Extract the [X, Y] coordinate from the center of the cell holding the provided text.  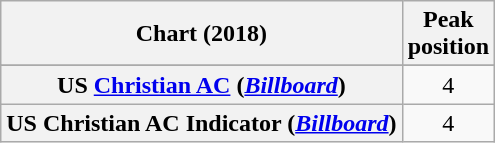
Chart (2018) [202, 34]
US Christian AC Indicator (Billboard) [202, 123]
US Christian AC (Billboard) [202, 85]
Peak position [448, 34]
